Extract the (X, Y) coordinate from the center of the cell holding the provided text.  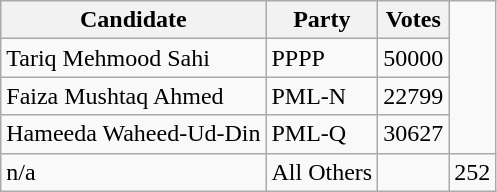
PML-Q (322, 134)
Votes (414, 20)
PML-N (322, 96)
Party (322, 20)
PPPP (322, 58)
All Others (322, 172)
Hameeda Waheed-Ud-Din (134, 134)
Tariq Mehmood Sahi (134, 58)
252 (472, 172)
50000 (414, 58)
Candidate (134, 20)
22799 (414, 96)
n/a (134, 172)
Faiza Mushtaq Ahmed (134, 96)
30627 (414, 134)
